Extract the [X, Y] coordinate from the center of the cell holding the provided text.  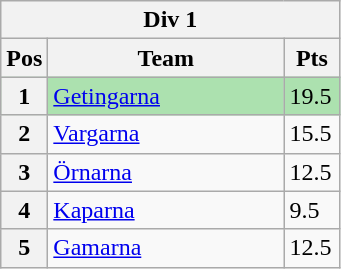
Vargarna [166, 134]
Getingarna [166, 96]
15.5 [312, 134]
Div 1 [170, 20]
9.5 [312, 210]
Pos [24, 58]
Pts [312, 58]
5 [24, 248]
1 [24, 96]
3 [24, 172]
4 [24, 210]
Örnarna [166, 172]
19.5 [312, 96]
Team [166, 58]
Gamarna [166, 248]
2 [24, 134]
Kaparna [166, 210]
